Scan for the cell matching the given text and deliver its (X, Y) coordinate at center. 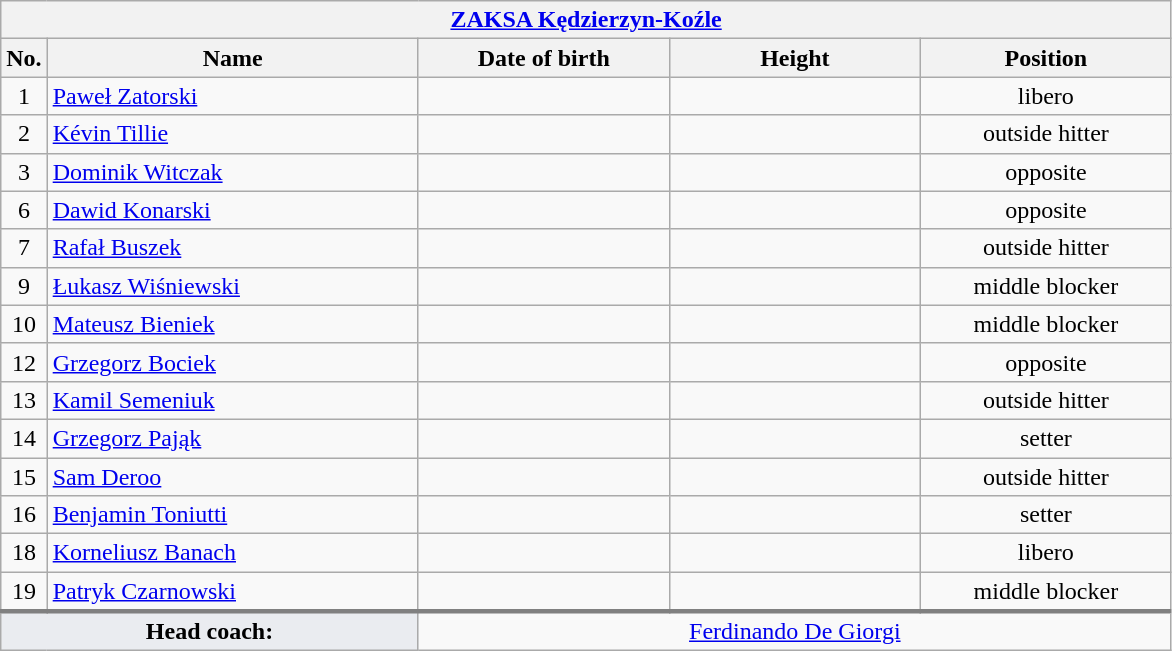
15 (24, 477)
2 (24, 134)
Name (232, 58)
3 (24, 172)
19 (24, 592)
14 (24, 438)
Paweł Zatorski (232, 96)
13 (24, 400)
7 (24, 248)
Sam Deroo (232, 477)
Mateusz Bieniek (232, 324)
Date of birth (544, 58)
Ferdinando De Giorgi (794, 631)
6 (24, 210)
10 (24, 324)
Dominik Witczak (232, 172)
9 (24, 286)
16 (24, 515)
12 (24, 362)
18 (24, 553)
ZAKSA Kędzierzyn-Koźle (586, 20)
Korneliusz Banach (232, 553)
Rafał Buszek (232, 248)
Benjamin Toniutti (232, 515)
Dawid Konarski (232, 210)
1 (24, 96)
Łukasz Wiśniewski (232, 286)
Grzegorz Pająk (232, 438)
Kévin Tillie (232, 134)
Head coach: (210, 631)
Position (1046, 58)
Patryk Czarnowski (232, 592)
Height (794, 58)
Kamil Semeniuk (232, 400)
Grzegorz Bociek (232, 362)
No. (24, 58)
